Output the (x, y) coordinate of the center of the cell containing the given text.  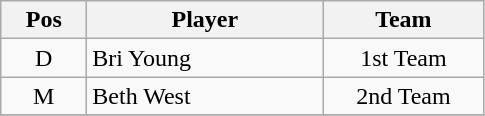
D (44, 58)
Bri Young (205, 58)
M (44, 96)
Team (404, 20)
Player (205, 20)
Pos (44, 20)
2nd Team (404, 96)
Beth West (205, 96)
1st Team (404, 58)
